Provide the (X, Y) coordinate of the cell's center where the given text is located.  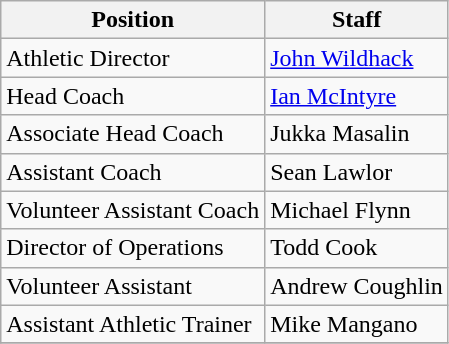
Ian McIntyre (357, 96)
Assistant Athletic Trainer (133, 324)
Jukka Masalin (357, 134)
Andrew Coughlin (357, 286)
Director of Operations (133, 248)
Volunteer Assistant (133, 286)
Staff (357, 20)
Head Coach (133, 96)
Michael Flynn (357, 210)
Volunteer Assistant Coach (133, 210)
Mike Mangano (357, 324)
Associate Head Coach (133, 134)
Assistant Coach (133, 172)
Sean Lawlor (357, 172)
Athletic Director (133, 58)
Position (133, 20)
John Wildhack (357, 58)
Todd Cook (357, 248)
